Search for the cell housing the specified text and yield its [x, y] center coordinate. 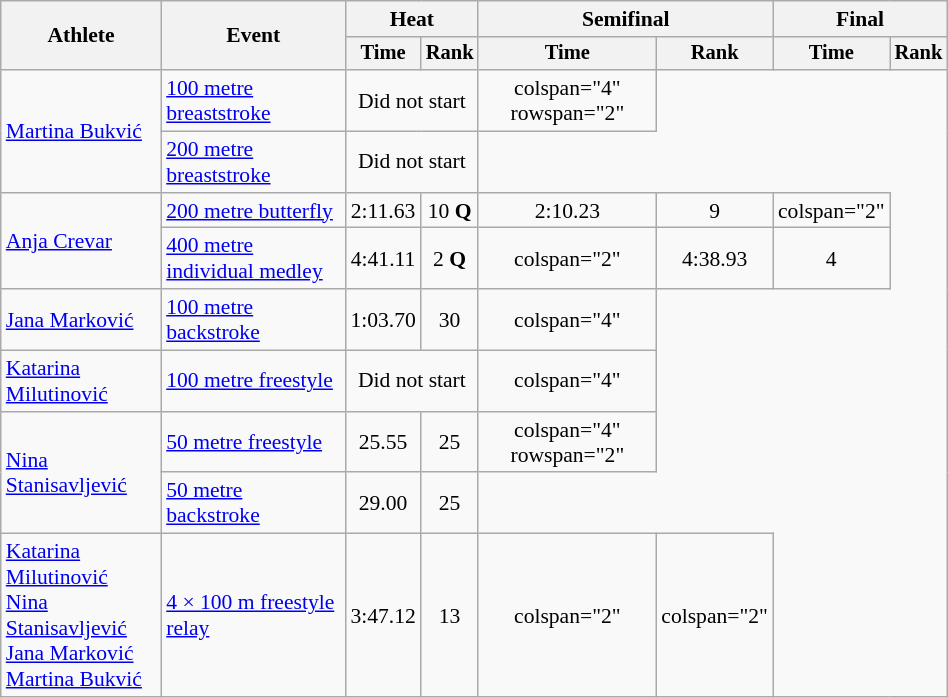
Nina Stanisavljević [81, 473]
Event [253, 36]
Katarina Milutinović Nina Stanisavljević Jana Marković Martina Bukvić [81, 616]
Heat [412, 19]
100 metre backstroke [253, 320]
3:47.12 [382, 616]
50 metre freestyle [253, 442]
4:41.11 [382, 258]
13 [450, 616]
1:03.70 [382, 320]
30 [450, 320]
4:38.93 [714, 258]
200 metre butterfly [253, 211]
2:10.23 [567, 211]
100 metre freestyle [253, 382]
Katarina Milutinović [81, 382]
10 Q [450, 211]
4 × 100 m freestyle relay [253, 616]
29.00 [382, 504]
400 metre individual medley [253, 258]
9 [714, 211]
25.55 [382, 442]
4 [832, 258]
2:11.63 [382, 211]
Jana Marković [81, 320]
2 Q [450, 258]
50 metre backstroke [253, 504]
Final [860, 19]
200 metre breaststroke [253, 162]
Athlete [81, 36]
Martina Bukvić [81, 131]
100 metre breaststroke [253, 100]
Semifinal [626, 19]
Anja Crevar [81, 242]
